From the cell containing the given text, extract its center point as [x, y] coordinate. 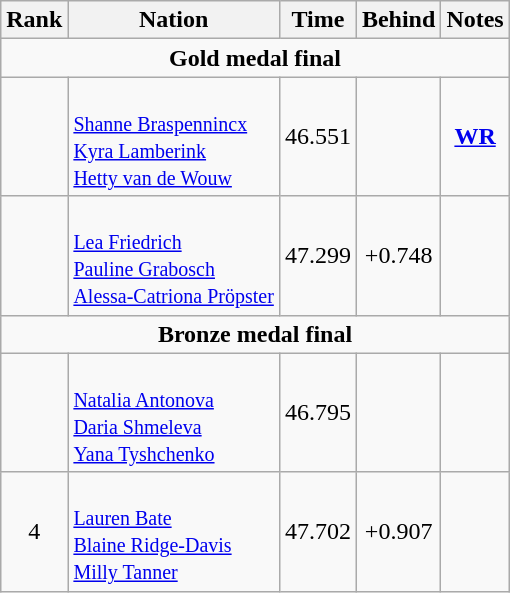
Rank [34, 20]
4 [34, 532]
47.299 [318, 256]
Bronze medal final [255, 334]
WR [475, 136]
Gold medal final [255, 58]
+0.907 [398, 532]
Time [318, 20]
46.795 [318, 412]
Natalia AntonovaDaria ShmelevaYana Tyshchenko [174, 412]
Shanne BraspennincxKyra LamberinkHetty van de Wouw [174, 136]
Behind [398, 20]
Notes [475, 20]
47.702 [318, 532]
+0.748 [398, 256]
Lauren BateBlaine Ridge-DavisMilly Tanner [174, 532]
46.551 [318, 136]
Lea FriedrichPauline GraboschAlessa-Catriona Pröpster [174, 256]
Nation [174, 20]
